Identify which cell holds the provided text, then report its [x, y] central coordinate. 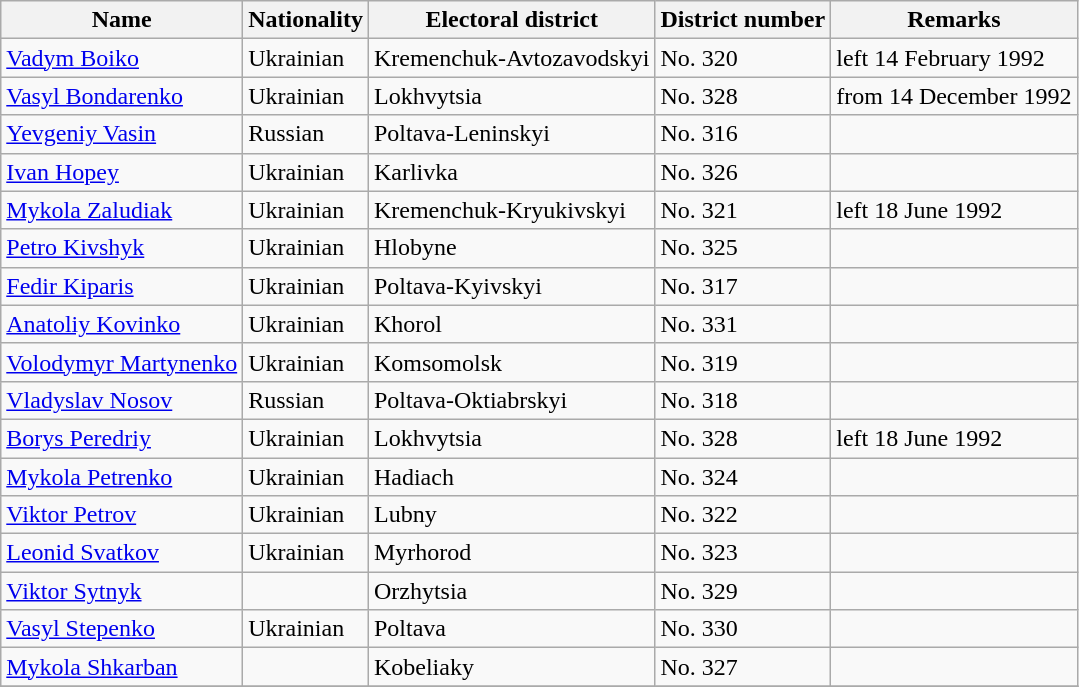
District number [743, 20]
Yevgeniy Vasin [122, 134]
Orzhytsia [512, 591]
No. 329 [743, 591]
No. 323 [743, 553]
No. 316 [743, 134]
Ivan Hopey [122, 172]
Kremenchuk-Avtozavodskyi [512, 58]
Hlobyne [512, 248]
Poltava-Kyivskyi [512, 286]
Kremenchuk-Kryukivskyi [512, 210]
Lubny [512, 515]
Karlivka [512, 172]
No. 326 [743, 172]
Vasyl Stepenko [122, 629]
No. 321 [743, 210]
No. 324 [743, 477]
Mykola Shkarban [122, 667]
Anatoliy Kovinko [122, 324]
Vadym Boiko [122, 58]
Vladyslav Nosov [122, 400]
Poltava-Leninskyi [512, 134]
Viktor Sytnyk [122, 591]
No. 330 [743, 629]
Poltava-Oktiabrskyi [512, 400]
No. 331 [743, 324]
No. 320 [743, 58]
Mykola Zaludiak [122, 210]
Mykola Petrenko [122, 477]
Fedir Kiparis [122, 286]
Kobeliaky [512, 667]
Komsomolsk [512, 362]
Name [122, 20]
No. 317 [743, 286]
Borys Peredriy [122, 438]
Volodymyr Martynenko [122, 362]
Hadiach [512, 477]
No. 327 [743, 667]
Petro Kivshyk [122, 248]
Poltava [512, 629]
Leonid Svatkov [122, 553]
Vasyl Bondarenko [122, 96]
Viktor Petrov [122, 515]
from 14 December 1992 [954, 96]
left 14 February 1992 [954, 58]
No. 319 [743, 362]
Remarks [954, 20]
Myrhorod [512, 553]
Nationality [306, 20]
No. 325 [743, 248]
Electoral district [512, 20]
No. 322 [743, 515]
No. 318 [743, 400]
Khorol [512, 324]
